Extract the [x, y] coordinate from the center of the cell holding the provided text.  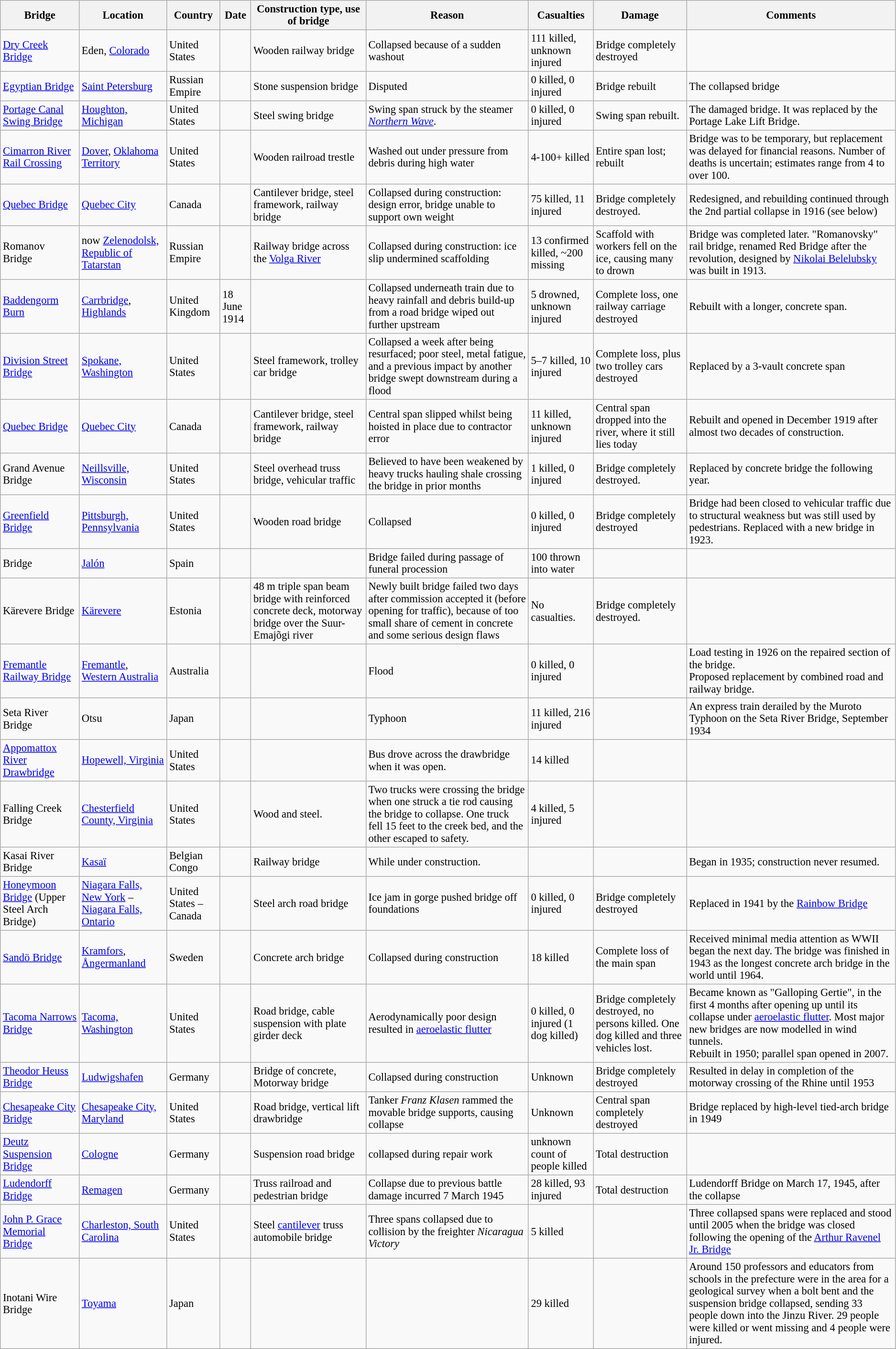
Wooden road bridge [308, 521]
Bridge failed during passage of funeral procession [447, 564]
Dry Creek Bridge [40, 51]
Cimarron River Rail Crossing [40, 157]
4 killed, 5 injured [561, 814]
Egyptian Bridge [40, 86]
Wood and steel. [308, 814]
Suspension road bridge [308, 1154]
Three collapsed spans were replaced and stood until 2005 when the bridge was closed following the opening of the Arthur Ravenel Jr. Bridge [791, 1231]
Reason [447, 15]
75 killed, 11 injured [561, 205]
Steel arch road bridge [308, 903]
Bridge replaced by high-level tied-arch bridge in 1949 [791, 1113]
Eden, Colorado [123, 51]
Load testing in 1926 on the repaired section of the bridge.Proposed replacement by combined road and railway bridge. [791, 671]
Rebuilt and opened in December 1919 after almost two decades of construction. [791, 426]
Damage [640, 15]
Construction type, use of bridge [308, 15]
Romanov Bridge [40, 253]
0 killed, 0 injured (1 dog killed) [561, 1023]
28 killed, 93 injured [561, 1190]
100 thrown into water [561, 564]
Collapse due to previous battle damage incurred 7 March 1945 [447, 1190]
Honeymoon Bridge (Upper Steel Arch Bridge) [40, 903]
Spain [193, 564]
Pittsburgh, Pennsylvania [123, 521]
Kärevere Bridge [40, 611]
Road bridge, vertical lift drawbridge [308, 1113]
Grand Avenue Bridge [40, 474]
Saint Petersburg [123, 86]
Three spans collapsed due to collision by the freighter Nicaragua Victory [447, 1231]
11 killed, 216 injured [561, 719]
Collapsed [447, 521]
Collapsed a week after being resurfaced; poor steel, metal fatigue, and a previous impact by another bridge swept downstream during a flood [447, 366]
Complete loss of the main span [640, 957]
Bridge rebuilt [640, 86]
Bridge completely destroyed, no persons killed. One dog killed and three vehicles lost. [640, 1023]
Ludendorff Bridge on March 17, 1945, after the collapse [791, 1190]
Swing span rebuilt. [640, 116]
Central span dropped into the river, where it still lies today [640, 426]
Seta River Bridge [40, 719]
Complete loss, one railway carriage destroyed [640, 306]
Truss railroad and pedestrian bridge [308, 1190]
Railway bridge [308, 862]
Bridge was to be temporary, but replacement was delayed for financial reasons. Number of deaths is uncertain; estimates range from 4 to over 100. [791, 157]
Casualties [561, 15]
Greenfield Bridge [40, 521]
13 confirmed killed, ~200 missing [561, 253]
Otsu [123, 719]
The collapsed bridge [791, 86]
Rebuilt with a longer, concrete span. [791, 306]
Concrete arch bridge [308, 957]
Remagen [123, 1190]
Railway bridge across the Volga River [308, 253]
Ice jam in gorge pushed bridge off foundations [447, 903]
18 killed [561, 957]
Tacoma Narrows Bridge [40, 1023]
Central span completely destroyed [640, 1113]
Ludendorff Bridge [40, 1190]
Bridge had been closed to vehicular traffic due to structural weakness but was still used by pedestrians. Replaced with a new bridge in 1923. [791, 521]
29 killed [561, 1303]
Toyama [123, 1303]
Date [235, 15]
Collapsed because of a sudden washout [447, 51]
Houghton, Michigan [123, 116]
Collapsed during construction: design error, bridge unable to support own weight [447, 205]
Replaced by concrete bridge the following year. [791, 474]
Sweden [193, 957]
Collapsed underneath train due to heavy rainfall and debris build-up from a road bridge wiped out further upstream [447, 306]
Steel swing bridge [308, 116]
14 killed [561, 761]
111 killed, unknown injured [561, 51]
Bridge of concrete, Motorway bridge [308, 1077]
Swing span struck by the steamer Northern Wave. [447, 116]
Entire span lost; rebuilt [640, 157]
1 killed, 0 injured [561, 474]
Washed out under pressure from debris during high water [447, 157]
Steel overhead truss bridge, vehicular traffic [308, 474]
Chesapeake City, Maryland [123, 1113]
Inotani Wire Bridge [40, 1303]
Chesterfield County, Virginia [123, 814]
Steel cantilever truss automobile bridge [308, 1231]
Fremantle Railway Bridge [40, 671]
Portage Canal Swing Bridge [40, 116]
The damaged bridge. It was replaced by the Portage Lake Lift Bridge. [791, 116]
Wooden railway bridge [308, 51]
Bridge was completed later. "Romanovsky" rail bridge, renamed Red Bridge after the revolution, designed by Nikolai Belelubsky was built in 1913. [791, 253]
Replaced in 1941 by the Rainbow Bridge [791, 903]
Wooden railroad trestle [308, 157]
Falling Creek Bridge [40, 814]
Road bridge, cable suspension with plate girder deck [308, 1023]
Belgian Congo [193, 862]
Cologne [123, 1154]
5 drowned, unknown injured [561, 306]
18 June 1914 [235, 306]
Baddengorm Burn [40, 306]
Ludwigshafen [123, 1077]
Scaffold with workers fell on the ice, causing many to drown [640, 253]
Aerodynamically poor design resulted in aeroelastic flutter [447, 1023]
Typhoon [447, 719]
Tacoma, Washington [123, 1023]
Tanker Franz Klasen rammed the movable bridge supports, causing collapse [447, 1113]
Disputed [447, 86]
Jalón [123, 564]
Location [123, 15]
Central span slipped whilst being hoisted in place due to contractor error [447, 426]
Charleston, South Carolina [123, 1231]
While under construction. [447, 862]
An express train derailed by the Muroto Typhoon on the Seta River Bridge, September 1934 [791, 719]
Comments [791, 15]
Stone suspension bridge [308, 86]
Niagara Falls, New York – Niagara Falls, Ontario [123, 903]
United States – Canada [193, 903]
Carrbridge, Highlands [123, 306]
11 killed, unknown injured [561, 426]
Spokane, Washington [123, 366]
Neillsville, Wisconsin [123, 474]
Theodor Heuss Bridge [40, 1077]
4-100+ killed [561, 157]
United Kingdom [193, 306]
Deutz Suspension Bridge [40, 1154]
Kramfors, Ångermanland [123, 957]
48 m triple span beam bridge with reinforced concrete deck, motorway bridge over the Suur-Emajõgi river [308, 611]
Fremantle, Western Australia [123, 671]
Bus drove across the drawbridge when it was open. [447, 761]
Hopewell, Virginia [123, 761]
Chesapeake City Bridge [40, 1113]
Division Street Bridge [40, 366]
Country [193, 15]
Kärevere [123, 611]
5 killed [561, 1231]
John P. Grace Memorial Bridge [40, 1231]
Began in 1935; construction never resumed. [791, 862]
Estonia [193, 611]
Collapsed during construction: ice slip undermined scaffolding [447, 253]
Flood [447, 671]
now Zelenodolsk, Republic of Tatarstan [123, 253]
No casualties. [561, 611]
Kasai River Bridge [40, 862]
Complete loss, plus two trolley cars destroyed [640, 366]
Dover, Oklahoma Territory [123, 157]
unknown count of people killed [561, 1154]
Sandö Bridge [40, 957]
Believed to have been weakened by heavy trucks hauling shale crossing the bridge in prior months [447, 474]
collapsed during repair work [447, 1154]
Australia [193, 671]
Steel framework, trolley car bridge [308, 366]
Kasaï [123, 862]
Appomattox River Drawbridge [40, 761]
Replaced by a 3-vault concrete span [791, 366]
Redesigned, and rebuilding continued through the 2nd partial collapse in 1916 (see below) [791, 205]
Resulted in delay in completion of the motorway crossing of the Rhine until 1953 [791, 1077]
5–7 killed, 10 injured [561, 366]
